Search for the cell housing the specified text and yield its (x, y) center coordinate. 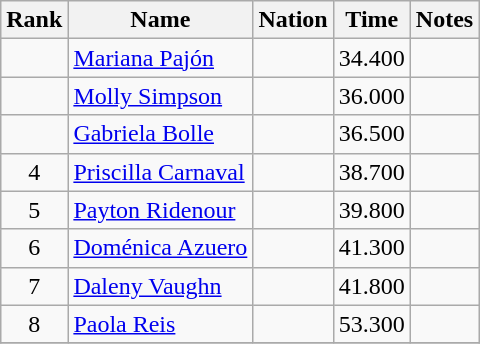
Daleny Vaughn (160, 286)
6 (34, 248)
8 (34, 324)
Payton Ridenour (160, 210)
Molly Simpson (160, 96)
5 (34, 210)
38.700 (372, 172)
Paola Reis (160, 324)
Priscilla Carnaval (160, 172)
Time (372, 20)
Nation (293, 20)
Mariana Pajón (160, 58)
Doménica Azuero (160, 248)
Name (160, 20)
36.500 (372, 134)
Notes (444, 20)
53.300 (372, 324)
41.300 (372, 248)
41.800 (372, 286)
34.400 (372, 58)
39.800 (372, 210)
Rank (34, 20)
Gabriela Bolle (160, 134)
7 (34, 286)
4 (34, 172)
36.000 (372, 96)
